Identify which cell holds the provided text, then report its (x, y) central coordinate. 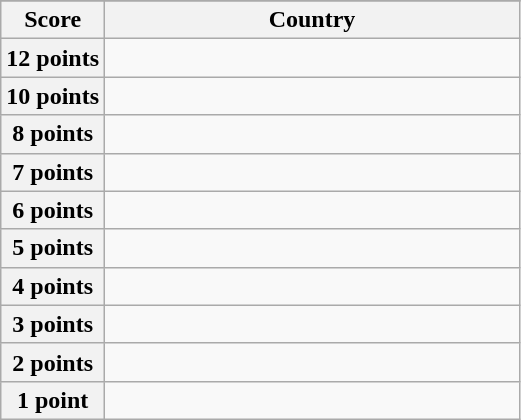
5 points (53, 248)
1 point (53, 400)
10 points (53, 96)
6 points (53, 210)
12 points (53, 58)
4 points (53, 286)
8 points (53, 134)
2 points (53, 362)
Country (312, 20)
Score (53, 20)
3 points (53, 324)
7 points (53, 172)
